Return the (x, y) coordinate for the center point of the cell that contains the specified text.  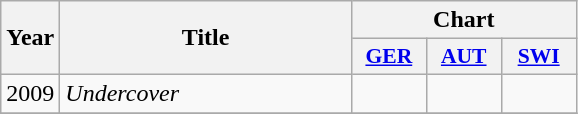
AUT (464, 57)
2009 (30, 93)
Title (206, 38)
GER (388, 57)
Undercover (206, 93)
Year (30, 38)
SWI (538, 57)
Chart (464, 20)
